Locate the cell with the specified text and output its (x, y) center coordinate. 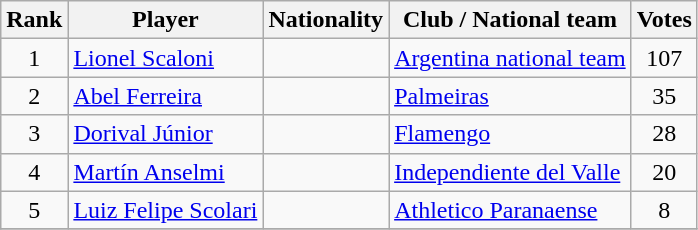
1 (34, 58)
Independiente del Valle (510, 172)
Abel Ferreira (166, 96)
Athletico Paranaense (510, 210)
Flamengo (510, 134)
20 (664, 172)
Votes (664, 20)
Nationality (326, 20)
Palmeiras (510, 96)
Player (166, 20)
Martín Anselmi (166, 172)
3 (34, 134)
4 (34, 172)
35 (664, 96)
Argentina national team (510, 58)
Dorival Júnior (166, 134)
Lionel Scaloni (166, 58)
Rank (34, 20)
107 (664, 58)
Club / National team (510, 20)
Luiz Felipe Scolari (166, 210)
5 (34, 210)
8 (664, 210)
2 (34, 96)
28 (664, 134)
